Locate the cell with the specified text and output its [x, y] center coordinate. 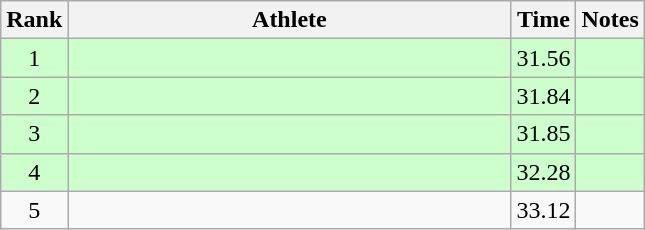
4 [34, 172]
3 [34, 134]
Time [544, 20]
5 [34, 210]
33.12 [544, 210]
31.84 [544, 96]
2 [34, 96]
31.85 [544, 134]
Athlete [290, 20]
Rank [34, 20]
31.56 [544, 58]
Notes [610, 20]
32.28 [544, 172]
1 [34, 58]
